For the text-containing cell, return its midpoint in [x, y] coordinate format. 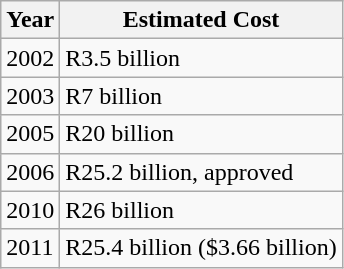
2011 [30, 248]
R7 billion [201, 96]
Year [30, 20]
R25.4 billion ($3.66 billion) [201, 248]
2003 [30, 96]
R20 billion [201, 134]
2010 [30, 210]
Estimated Cost [201, 20]
R3.5 billion [201, 58]
R25.2 billion, approved [201, 172]
2002 [30, 58]
R26 billion [201, 210]
2005 [30, 134]
2006 [30, 172]
